Find where the given text appears and provide that cell's center as [X, Y] coordinate. 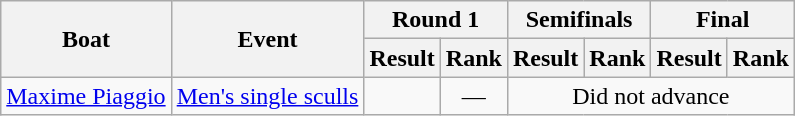
Did not advance [650, 96]
Event [268, 39]
Men's single sculls [268, 96]
Semifinals [579, 20]
Maxime Piaggio [86, 96]
Final [723, 20]
— [474, 96]
Round 1 [436, 20]
Boat [86, 39]
